Output the [X, Y] coordinate of the center of the cell containing the given text.  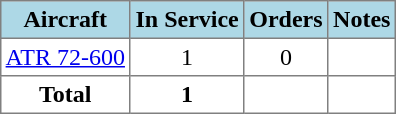
In Service [187, 20]
Orders [286, 20]
Notes [362, 20]
Total [65, 95]
ATR 72-600 [65, 57]
0 [286, 57]
Aircraft [65, 20]
